Capture the cell that displays the provided text and extract its [X, Y] central coordinate. 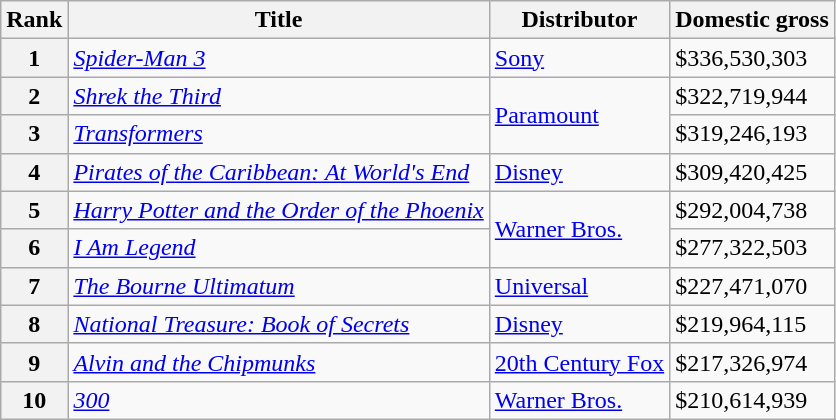
Pirates of the Caribbean: At World's End [278, 172]
Sony [579, 58]
Distributor [579, 20]
8 [34, 324]
Spider-Man 3 [278, 58]
4 [34, 172]
300 [278, 400]
$277,322,503 [752, 248]
6 [34, 248]
$227,471,070 [752, 286]
$309,420,425 [752, 172]
$217,326,974 [752, 362]
$336,530,303 [752, 58]
Harry Potter and the Order of the Phoenix [278, 210]
Rank [34, 20]
10 [34, 400]
$210,614,939 [752, 400]
9 [34, 362]
2 [34, 96]
Alvin and the Chipmunks [278, 362]
Transformers [278, 134]
Title [278, 20]
Paramount [579, 115]
$319,246,193 [752, 134]
7 [34, 286]
$292,004,738 [752, 210]
20th Century Fox [579, 362]
1 [34, 58]
National Treasure: Book of Secrets [278, 324]
$219,964,115 [752, 324]
The Bourne Ultimatum [278, 286]
Domestic gross [752, 20]
3 [34, 134]
Shrek the Third [278, 96]
$322,719,944 [752, 96]
I Am Legend [278, 248]
5 [34, 210]
Universal [579, 286]
